Scan for the cell matching the given text and deliver its [x, y] coordinate at center. 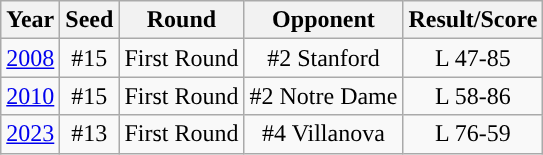
Opponent [324, 20]
#4 Villanova [324, 134]
2008 [30, 58]
#2 Notre Dame [324, 96]
Year [30, 20]
L 76-59 [473, 134]
Result/Score [473, 20]
#2 Stanford [324, 58]
L 47-85 [473, 58]
#13 [90, 134]
Seed [90, 20]
2023 [30, 134]
L 58-86 [473, 96]
2010 [30, 96]
Round [182, 20]
